Output the [X, Y] coordinate of the center of the cell containing the given text.  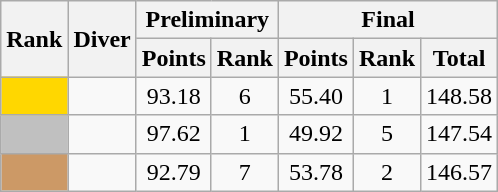
7 [244, 172]
55.40 [316, 96]
Total [460, 58]
Diver [102, 39]
146.57 [460, 172]
2 [386, 172]
93.18 [174, 96]
49.92 [316, 134]
148.58 [460, 96]
92.79 [174, 172]
Final [388, 20]
97.62 [174, 134]
147.54 [460, 134]
5 [386, 134]
53.78 [316, 172]
6 [244, 96]
Preliminary [207, 20]
